Extract the [X, Y] coordinate from the center of the cell holding the provided text.  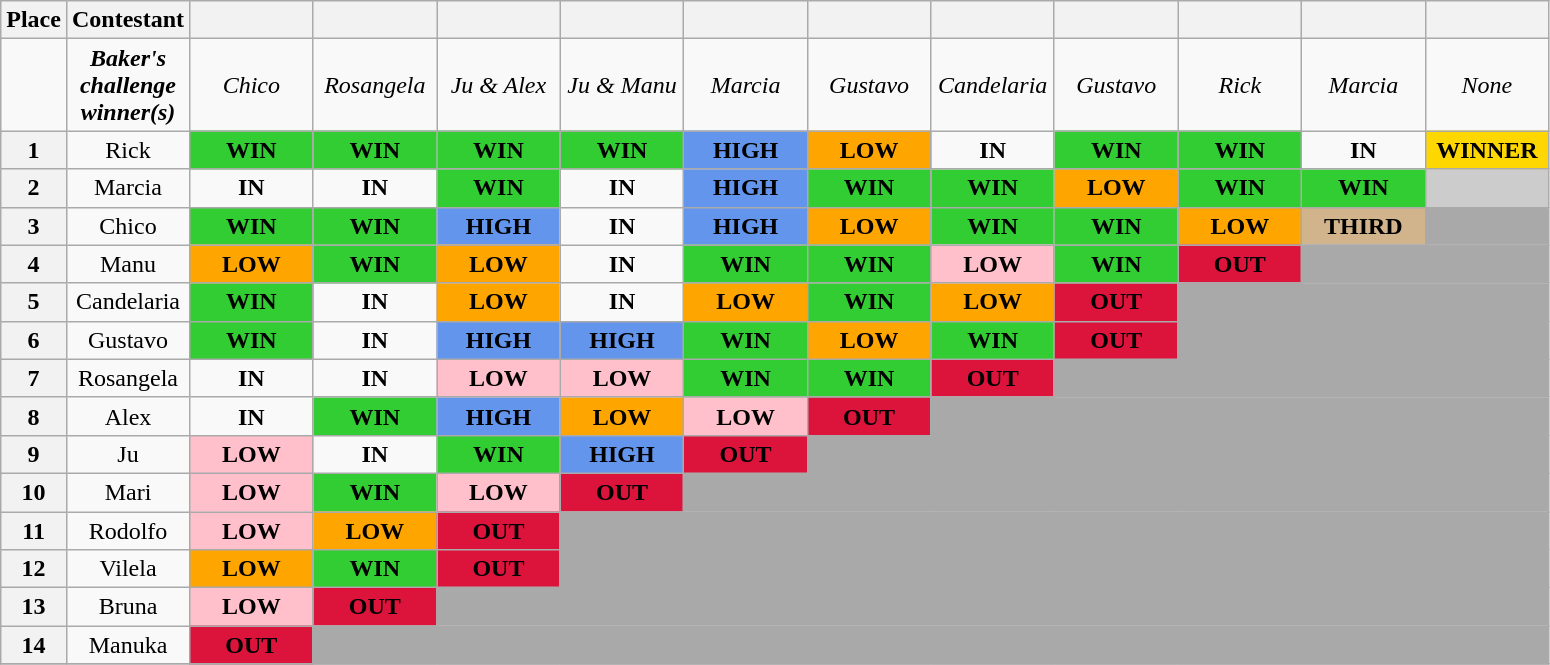
Bruna [128, 607]
Mari [128, 492]
12 [34, 569]
Manu [128, 264]
1 [34, 150]
Baker'schallengewinner(s) [128, 85]
3 [34, 226]
Rodolfo [128, 531]
Contestant [128, 20]
4 [34, 264]
Manuka [128, 645]
8 [34, 416]
Vilela [128, 569]
WINNER [1487, 150]
6 [34, 340]
11 [34, 531]
10 [34, 492]
Alex [128, 416]
7 [34, 378]
2 [34, 188]
14 [34, 645]
5 [34, 302]
Place [34, 20]
Ju & Alex [499, 85]
THIRD [1364, 226]
None [1487, 85]
Ju [128, 454]
13 [34, 607]
Ju & Manu [622, 85]
9 [34, 454]
